Search for the cell housing the specified text and yield its (x, y) center coordinate. 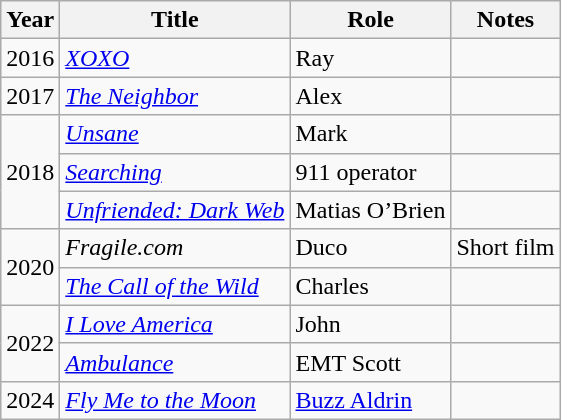
The Call of the Wild (175, 286)
2022 (30, 343)
2016 (30, 58)
2018 (30, 172)
Role (370, 20)
Buzz Aldrin (370, 400)
Charles (370, 286)
Short film (506, 248)
Searching (175, 172)
Unsane (175, 134)
Fly Me to the Moon (175, 400)
I Love America (175, 324)
Alex (370, 96)
2017 (30, 96)
Ambulance (175, 362)
Notes (506, 20)
XOXO (175, 58)
Fragile.com (175, 248)
911 operator (370, 172)
2024 (30, 400)
Mark (370, 134)
Matias O’Brien (370, 210)
Unfriended: Dark Web (175, 210)
Year (30, 20)
2020 (30, 267)
The Neighbor (175, 96)
Title (175, 20)
EMT Scott (370, 362)
Ray (370, 58)
Duco (370, 248)
John (370, 324)
